Scan for the cell matching the given text and deliver its [x, y] coordinate at center. 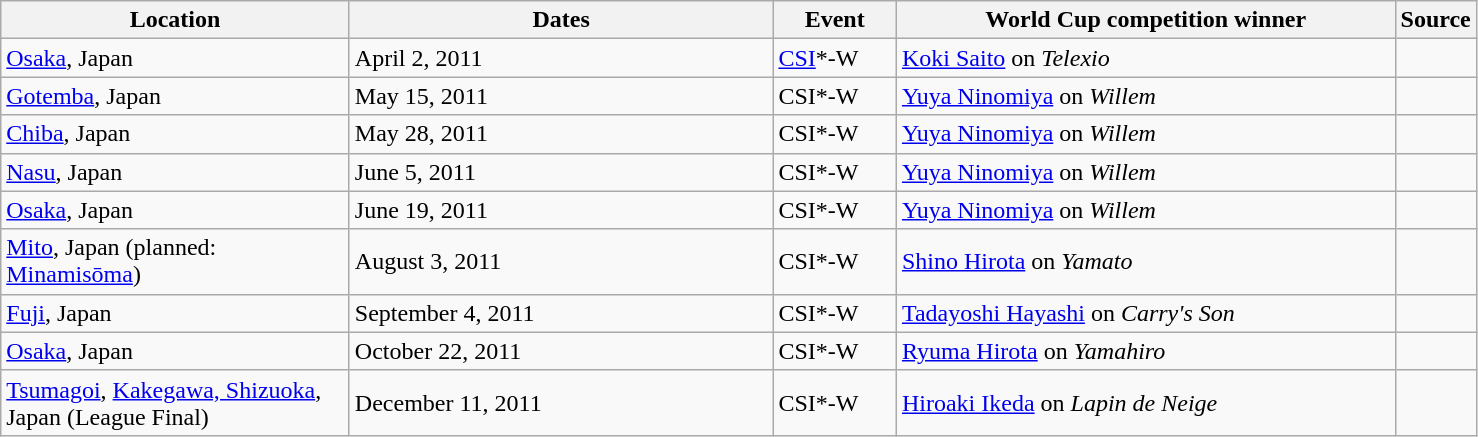
Shino Hirota on Yamato [1146, 262]
Gotemba, Japan [176, 96]
Nasu, Japan [176, 172]
Chiba, Japan [176, 134]
December 11, 2011 [561, 402]
Location [176, 20]
Hiroaki Ikeda on Lapin de Neige [1146, 402]
Tadayoshi Hayashi on Carry's Son [1146, 313]
Koki Saito on Telexio [1146, 58]
Ryuma Hirota on Yamahiro [1146, 351]
Tsumagoi, Kakegawa, Shizuoka, Japan (League Final) [176, 402]
World Cup competition winner [1146, 20]
April 2, 2011 [561, 58]
Mito, Japan (planned: Minamisōma) [176, 262]
Dates [561, 20]
October 22, 2011 [561, 351]
May 28, 2011 [561, 134]
June 19, 2011 [561, 210]
Event [835, 20]
Fuji, Japan [176, 313]
September 4, 2011 [561, 313]
June 5, 2011 [561, 172]
Source [1436, 20]
August 3, 2011 [561, 262]
May 15, 2011 [561, 96]
